Determine the [X, Y] coordinate at the center of the cell enclosing the given text.  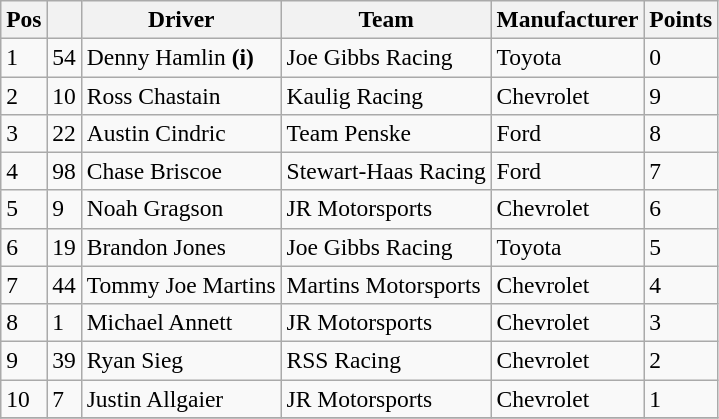
Justin Allgaier [181, 398]
0 [681, 57]
Austin Cindric [181, 133]
Pos [24, 19]
RSS Racing [386, 360]
Points [681, 19]
Stewart-Haas Racing [386, 171]
98 [64, 171]
Ross Chastain [181, 95]
Ryan Sieg [181, 360]
Driver [181, 19]
Brandon Jones [181, 247]
Noah Gragson [181, 209]
22 [64, 133]
Team [386, 19]
39 [64, 360]
Kaulig Racing [386, 95]
54 [64, 57]
Team Penske [386, 133]
Denny Hamlin (i) [181, 57]
Michael Annett [181, 322]
Tommy Joe Martins [181, 285]
Martins Motorsports [386, 285]
Chase Briscoe [181, 171]
44 [64, 285]
Manufacturer [568, 19]
19 [64, 247]
